For the text-containing cell, return its midpoint in [X, Y] coordinate format. 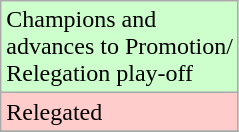
Champions and advances to Promotion/ Relegation play-off [120, 47]
Relegated [120, 112]
